Pinpoint the cell where the given text exists, returning its (X, Y) midpoint coordinate. 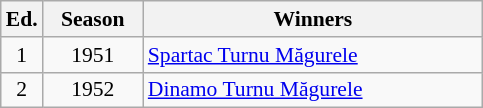
1952 (93, 90)
Season (93, 19)
2 (22, 90)
Dinamo Turnu Măgurele (313, 90)
1 (22, 55)
Winners (313, 19)
1951 (93, 55)
Ed. (22, 19)
Spartac Turnu Măgurele (313, 55)
